Scan for the cell matching the given text and deliver its [X, Y] coordinate at center. 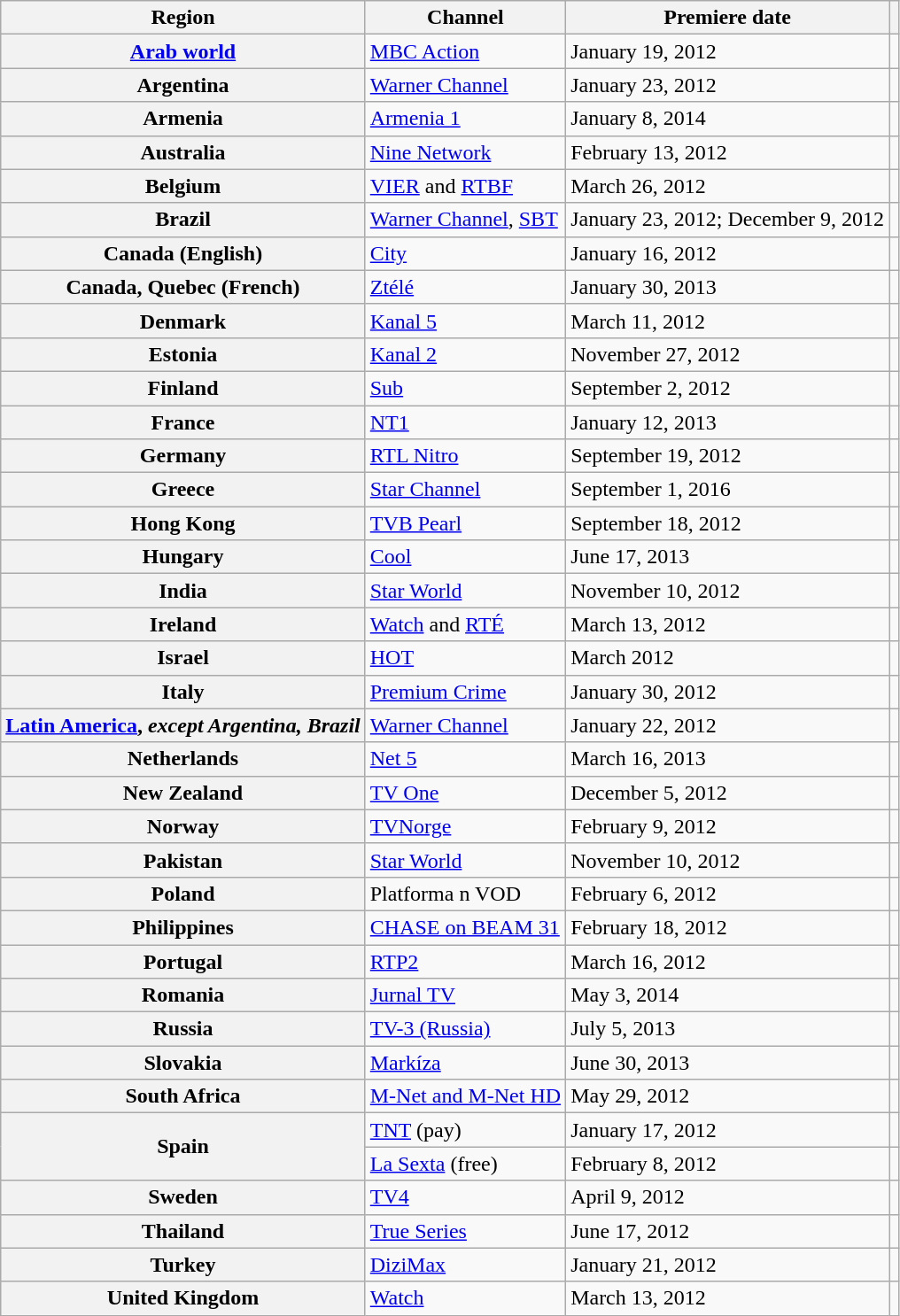
January 30, 2012 [728, 692]
Armenia 1 [465, 119]
Watch [465, 1298]
Region [182, 18]
Estonia [182, 354]
September 2, 2012 [728, 388]
Thailand [182, 1231]
VIER and RTBF [465, 186]
December 5, 2012 [728, 793]
January 17, 2012 [728, 1130]
HOT [465, 658]
Net 5 [465, 759]
February 9, 2012 [728, 826]
Hong Kong [182, 523]
Denmark [182, 321]
Sub [465, 388]
Romania [182, 995]
Spain [182, 1147]
India [182, 591]
Finland [182, 388]
Pakistan [182, 860]
TVNorge [465, 826]
January 16, 2012 [728, 253]
March 16, 2012 [728, 961]
Norway [182, 826]
Ztélé [465, 287]
Philippines [182, 927]
DiziMax [465, 1265]
Russia [182, 1029]
RTP2 [465, 961]
Canada, Quebec (French) [182, 287]
France [182, 422]
January 21, 2012 [728, 1265]
March 26, 2012 [728, 186]
May 29, 2012 [728, 1096]
Sweden [182, 1197]
Warner Channel, SBT [465, 220]
True Series [465, 1231]
Platforma n VOD [465, 894]
March 11, 2012 [728, 321]
February 13, 2012 [728, 152]
Netherlands [182, 759]
Jurnal TV [465, 995]
City [465, 253]
Hungary [182, 557]
South Africa [182, 1096]
June 30, 2013 [728, 1063]
Cool [465, 557]
Greece [182, 490]
United Kingdom [182, 1298]
March 16, 2013 [728, 759]
New Zealand [182, 793]
MBC Action [465, 51]
Channel [465, 18]
Turkey [182, 1265]
Germany [182, 456]
Premium Crime [465, 692]
Watch and RTÉ [465, 624]
TV One [465, 793]
May 3, 2014 [728, 995]
Argentina [182, 85]
January 22, 2012 [728, 725]
La Sexta (free) [465, 1164]
Latin America, except Argentina, Brazil [182, 725]
Star Channel [465, 490]
January 23, 2012 [728, 85]
September 1, 2016 [728, 490]
Australia [182, 152]
Canada (English) [182, 253]
September 18, 2012 [728, 523]
M-Net and M-Net HD [465, 1096]
February 18, 2012 [728, 927]
Markíza [465, 1063]
January 8, 2014 [728, 119]
Kanal 5 [465, 321]
January 12, 2013 [728, 422]
Brazil [182, 220]
TNT (pay) [465, 1130]
February 6, 2012 [728, 894]
Belgium [182, 186]
Slovakia [182, 1063]
Poland [182, 894]
June 17, 2013 [728, 557]
March 2012 [728, 658]
June 17, 2012 [728, 1231]
Israel [182, 658]
RTL Nitro [465, 456]
Ireland [182, 624]
April 9, 2012 [728, 1197]
July 5, 2013 [728, 1029]
Arab world [182, 51]
January 19, 2012 [728, 51]
TVB Pearl [465, 523]
November 27, 2012 [728, 354]
Armenia [182, 119]
Nine Network [465, 152]
January 30, 2013 [728, 287]
Premiere date [728, 18]
CHASE on BEAM 31 [465, 927]
Kanal 2 [465, 354]
Italy [182, 692]
TV4 [465, 1197]
NT1 [465, 422]
Portugal [182, 961]
September 19, 2012 [728, 456]
February 8, 2012 [728, 1164]
January 23, 2012; December 9, 2012 [728, 220]
TV-3 (Russia) [465, 1029]
